Find where the given text appears and provide that cell's center as (x, y) coordinate. 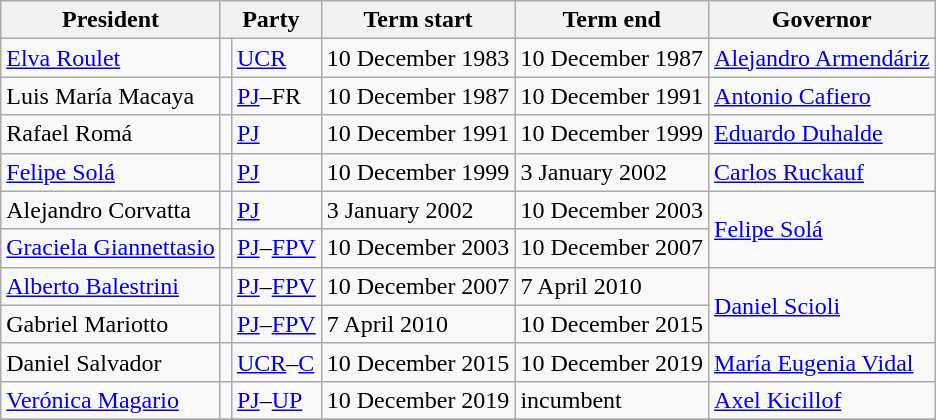
PJ–FR (276, 96)
Alejandro Corvatta (111, 210)
María Eugenia Vidal (822, 362)
Elva Roulet (111, 58)
UCR–C (276, 362)
UCR (276, 58)
Rafael Romá (111, 134)
Antonio Cafiero (822, 96)
Daniel Salvador (111, 362)
Carlos Ruckauf (822, 172)
PJ–UP (276, 400)
Alberto Balestrini (111, 286)
President (111, 20)
Gabriel Mariotto (111, 324)
Daniel Scioli (822, 305)
incumbent (612, 400)
Alejandro Armendáriz (822, 58)
10 December 1983 (418, 58)
Term end (612, 20)
Graciela Giannettasio (111, 248)
Governor (822, 20)
Axel Kicillof (822, 400)
Term start (418, 20)
Party (270, 20)
Verónica Magario (111, 400)
Luis María Macaya (111, 96)
Eduardo Duhalde (822, 134)
